Return the [x, y] coordinate for the center point of the cell that contains the specified text.  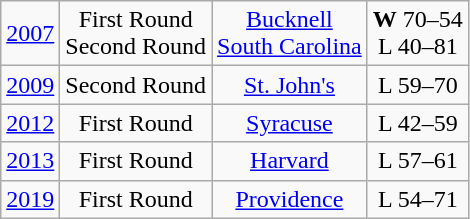
First RoundSecond Round [136, 34]
2013 [30, 161]
Harvard [290, 161]
L 57–61 [418, 161]
Providence [290, 199]
BucknellSouth Carolina [290, 34]
L 42–59 [418, 123]
St. John's [290, 85]
Syracuse [290, 123]
L 59–70 [418, 85]
2012 [30, 123]
W 70–54 L 40–81 [418, 34]
2007 [30, 34]
2019 [30, 199]
2009 [30, 85]
L 54–71 [418, 199]
Second Round [136, 85]
